Identify which cell holds the provided text, then report its (x, y) central coordinate. 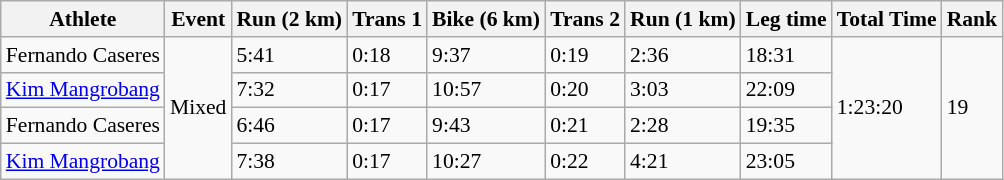
0:18 (387, 55)
Event (198, 19)
Trans 1 (387, 19)
2:36 (683, 55)
19 (972, 108)
9:37 (486, 55)
0:20 (585, 90)
6:46 (289, 126)
0:21 (585, 126)
23:05 (786, 162)
Run (1 km) (683, 19)
1:23:20 (887, 108)
9:43 (486, 126)
Trans 2 (585, 19)
4:21 (683, 162)
3:03 (683, 90)
10:57 (486, 90)
Run (2 km) (289, 19)
Rank (972, 19)
22:09 (786, 90)
Athlete (83, 19)
7:38 (289, 162)
7:32 (289, 90)
Bike (6 km) (486, 19)
0:19 (585, 55)
18:31 (786, 55)
Leg time (786, 19)
Total Time (887, 19)
5:41 (289, 55)
10:27 (486, 162)
0:22 (585, 162)
Mixed (198, 108)
19:35 (786, 126)
2:28 (683, 126)
